Identify which cell holds the provided text, then report its [x, y] central coordinate. 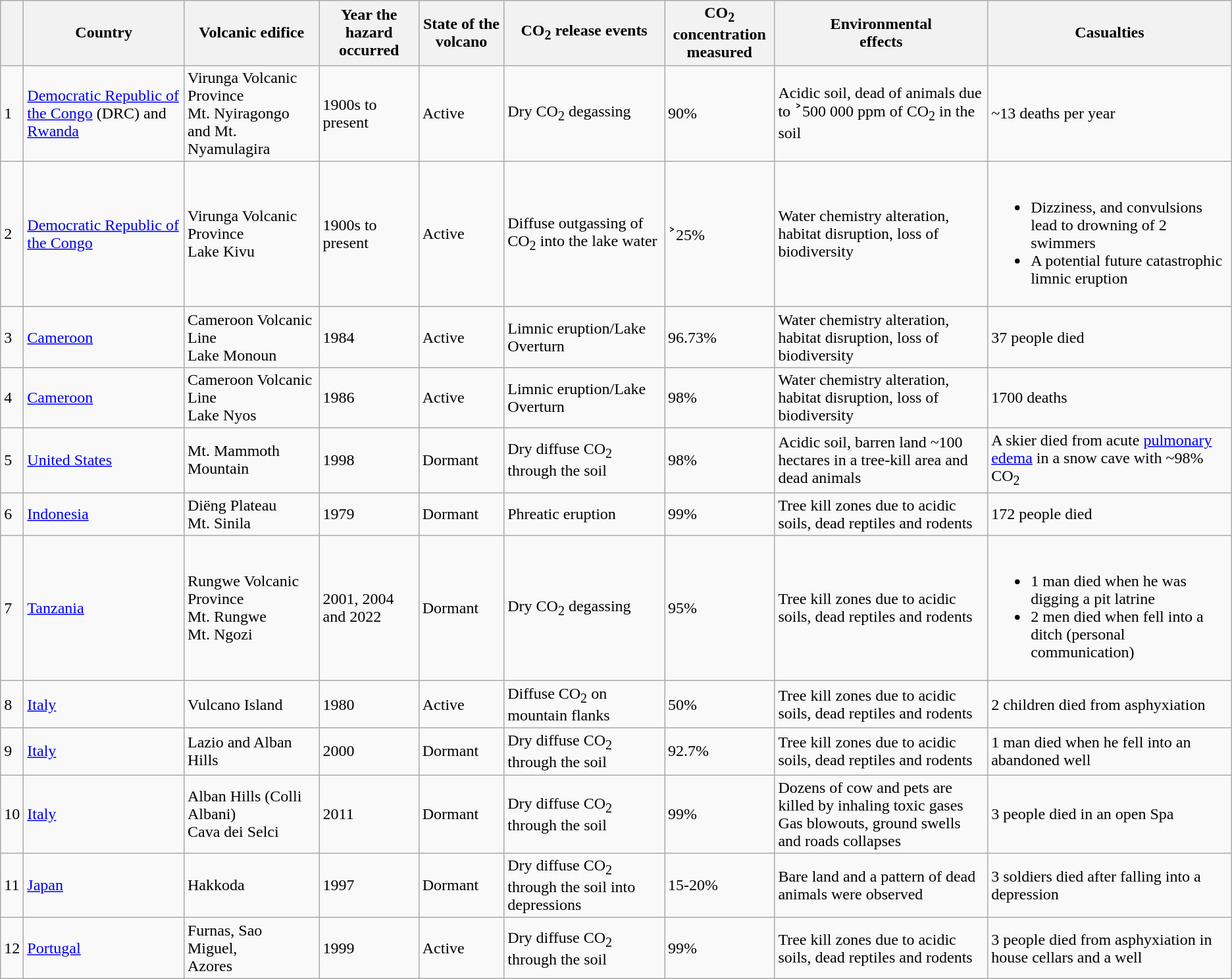
United States [104, 460]
12 [12, 948]
Year the hazard occurred [369, 33]
1700 deaths [1110, 397]
1 [12, 113]
5 [12, 460]
Environmentaleffects [881, 33]
Democratic Republic of the Congo [104, 234]
3 people died from asphyxiation in house cellars and a well [1110, 948]
50% [720, 704]
1980 [369, 704]
1998 [369, 460]
3 [12, 337]
CO2 release events [584, 33]
3 people died in an open Spa [1110, 815]
Portugal [104, 948]
92.7% [720, 751]
37 people died [1110, 337]
Japan [104, 886]
Casualties [1110, 33]
8 [12, 704]
State of the volcano [461, 33]
4 [12, 397]
9 [12, 751]
Diëng PlateauMt. Sinila [251, 515]
Indonesia [104, 515]
1997 [369, 886]
Rungwe Volcanic ProvinceMt. RungweMt. Ngozi [251, 608]
Lazio and Alban Hills [251, 751]
15-20% [720, 886]
Virunga Volcanic ProvinceLake Kivu [251, 234]
Mt. Mammoth Mountain [251, 460]
Tanzania [104, 608]
2 [12, 234]
11 [12, 886]
Acidic soil, dead of animals due to ˃500 000 ppm of CO2 in the soil [881, 113]
2000 [369, 751]
˃25% [720, 234]
2001, 2004 and 2022 [369, 608]
6 [12, 515]
1 man died when he was digging a pit latrine2 men died when fell into a ditch (personal communication) [1110, 608]
Dry diffuse CO2 through the soil into depressions [584, 886]
Cameroon Volcanic LineLake Monoun [251, 337]
1 man died when he fell into an abandoned well [1110, 751]
Diffuse outgassing of CO2 into the lake water [584, 234]
1979 [369, 515]
Phreatic eruption [584, 515]
Volcanic edifice [251, 33]
1986 [369, 397]
Furnas, Sao Miguel,Azores [251, 948]
90% [720, 113]
Alban Hills (Colli Albani)Cava dei Selci [251, 815]
~13 deaths per year [1110, 113]
Dizziness, and convulsions lead to drowning of 2 swimmersA potential future catastrophic limnic eruption [1110, 234]
Democratic Republic of the Congo (DRC) and Rwanda [104, 113]
Virunga Volcanic ProvinceMt. Nyiragongo and Mt. Nyamulagira [251, 113]
Diffuse CO2 on mountain flanks [584, 704]
1984 [369, 337]
Vulcano Island [251, 704]
7 [12, 608]
Bare land and a pattern of dead animals were observed [881, 886]
172 people died [1110, 515]
Country [104, 33]
2 children died from asphyxiation [1110, 704]
Hakkoda [251, 886]
Acidic soil, barren land ~100 hectares in a tree-kill area and dead animals [881, 460]
3 soldiers died after falling into a depression [1110, 886]
CO2 concentrationmeasured [720, 33]
A skier died from acute pulmonary edema in a snow cave with ~98% CO2 [1110, 460]
96.73% [720, 337]
2011 [369, 815]
10 [12, 815]
1999 [369, 948]
Cameroon Volcanic LineLake Nyos [251, 397]
95% [720, 608]
Dozens of cow and pets are killed by inhaling toxic gasesGas blowouts, ground swells and roads collapses [881, 815]
